Locate the cell with the specified text and output its (x, y) center coordinate. 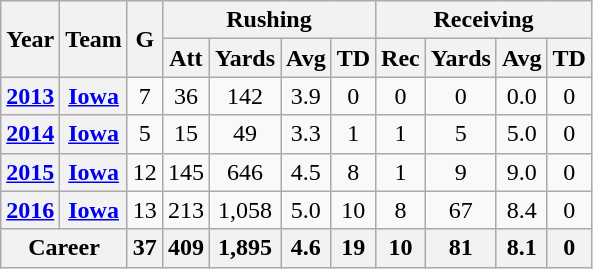
19 (353, 248)
7 (144, 96)
8.4 (522, 210)
Year (30, 39)
3.9 (306, 96)
81 (460, 248)
213 (186, 210)
Rushing (268, 20)
Career (64, 248)
49 (244, 134)
1,895 (244, 248)
2016 (30, 210)
8.1 (522, 248)
4.6 (306, 248)
Att (186, 58)
1,058 (244, 210)
37 (144, 248)
9.0 (522, 172)
13 (144, 210)
2013 (30, 96)
Team (94, 39)
G (144, 39)
142 (244, 96)
12 (144, 172)
409 (186, 248)
145 (186, 172)
15 (186, 134)
3.3 (306, 134)
2014 (30, 134)
0.0 (522, 96)
36 (186, 96)
646 (244, 172)
2015 (30, 172)
Rec (401, 58)
Receiving (484, 20)
67 (460, 210)
9 (460, 172)
4.5 (306, 172)
